Capture the cell that displays the provided text and extract its (x, y) central coordinate. 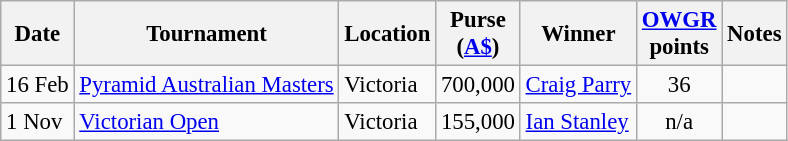
155,000 (478, 122)
Winner (578, 34)
700,000 (478, 85)
Location (388, 34)
1 Nov (38, 122)
n/a (680, 122)
Pyramid Australian Masters (206, 85)
OWGRpoints (680, 34)
16 Feb (38, 85)
Purse(A$) (478, 34)
Victorian Open (206, 122)
Craig Parry (578, 85)
Notes (754, 34)
36 (680, 85)
Ian Stanley (578, 122)
Tournament (206, 34)
Date (38, 34)
